Return the (X, Y) coordinate for the center point of the cell that contains the specified text.  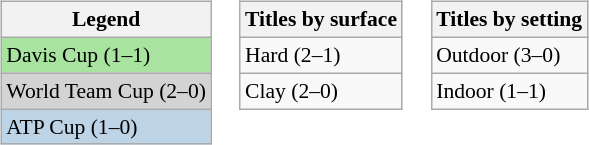
Davis Cup (1–1) (106, 55)
Indoor (1–1) (509, 91)
World Team Cup (2–0) (106, 91)
Clay (2–0) (321, 91)
Titles by setting (509, 20)
ATP Cup (1–0) (106, 127)
Hard (2–1) (321, 55)
Titles by surface (321, 20)
Outdoor (3–0) (509, 55)
Legend (106, 20)
